Output the [x, y] coordinate of the center of the cell containing the given text.  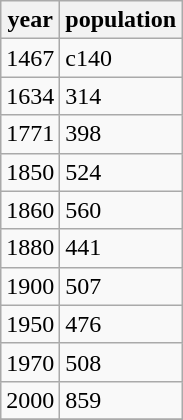
476 [121, 324]
1880 [30, 248]
859 [121, 400]
314 [121, 96]
1467 [30, 58]
524 [121, 172]
c140 [121, 58]
1850 [30, 172]
507 [121, 286]
1950 [30, 324]
year [30, 20]
441 [121, 248]
1860 [30, 210]
1634 [30, 96]
560 [121, 210]
398 [121, 134]
2000 [30, 400]
508 [121, 362]
1771 [30, 134]
population [121, 20]
1900 [30, 286]
1970 [30, 362]
